Pinpoint the cell where the given text exists, returning its (x, y) midpoint coordinate. 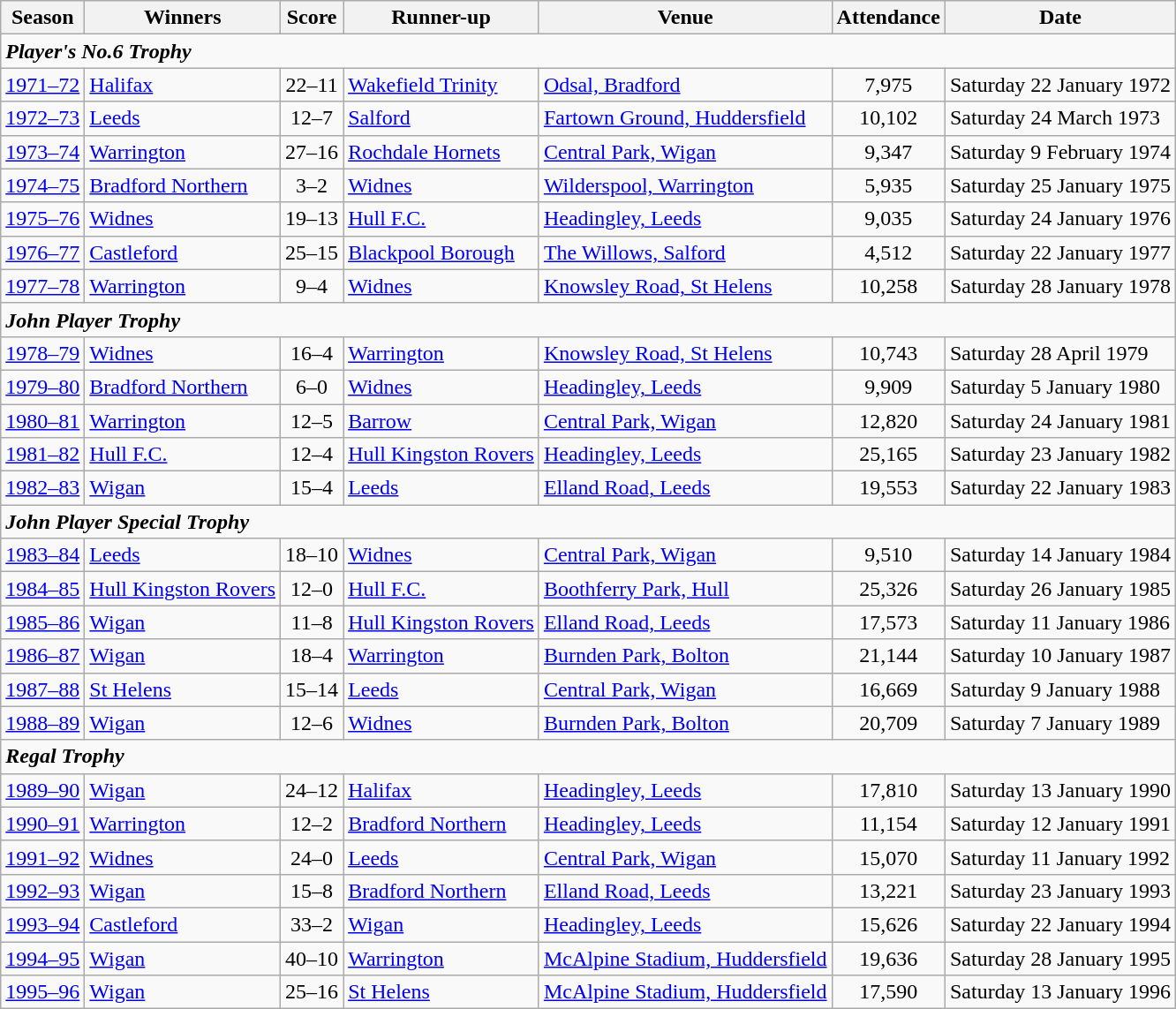
40–10 (313, 958)
11,154 (888, 824)
Barrow (441, 421)
12–4 (313, 455)
12–6 (313, 723)
16,669 (888, 689)
Winners (183, 18)
Saturday 22 January 1977 (1059, 252)
12–5 (313, 421)
The Willows, Salford (685, 252)
3–2 (313, 185)
1973–74 (42, 152)
22–11 (313, 85)
Salford (441, 118)
1983–84 (42, 555)
Saturday 7 January 1989 (1059, 723)
Blackpool Borough (441, 252)
1979–80 (42, 387)
25,165 (888, 455)
15–4 (313, 488)
15–8 (313, 891)
1977–78 (42, 286)
Saturday 22 January 1972 (1059, 85)
11–8 (313, 622)
Saturday 9 January 1988 (1059, 689)
1981–82 (42, 455)
21,144 (888, 656)
9,347 (888, 152)
15,070 (888, 857)
1972–73 (42, 118)
Saturday 22 January 1983 (1059, 488)
Saturday 13 January 1996 (1059, 992)
19–13 (313, 219)
7,975 (888, 85)
15–14 (313, 689)
Saturday 13 January 1990 (1059, 790)
Saturday 14 January 1984 (1059, 555)
5,935 (888, 185)
Saturday 24 January 1981 (1059, 421)
Fartown Ground, Huddersfield (685, 118)
1995–96 (42, 992)
27–16 (313, 152)
6–0 (313, 387)
Saturday 12 January 1991 (1059, 824)
18–4 (313, 656)
Saturday 26 January 1985 (1059, 589)
1985–86 (42, 622)
1978–79 (42, 353)
9,035 (888, 219)
1974–75 (42, 185)
10,102 (888, 118)
1992–93 (42, 891)
10,258 (888, 286)
1971–72 (42, 85)
12,820 (888, 421)
17,573 (888, 622)
Runner-up (441, 18)
10,743 (888, 353)
1976–77 (42, 252)
Rochdale Hornets (441, 152)
9,909 (888, 387)
25–15 (313, 252)
18–10 (313, 555)
25–16 (313, 992)
1990–91 (42, 824)
Season (42, 18)
Date (1059, 18)
4,512 (888, 252)
20,709 (888, 723)
Odsal, Bradford (685, 85)
25,326 (888, 589)
Boothferry Park, Hull (685, 589)
1988–89 (42, 723)
Saturday 23 January 1993 (1059, 891)
Venue (685, 18)
12–7 (313, 118)
Saturday 9 February 1974 (1059, 152)
Regal Trophy (588, 757)
Saturday 24 March 1973 (1059, 118)
Saturday 24 January 1976 (1059, 219)
1993–94 (42, 924)
17,590 (888, 992)
12–0 (313, 589)
17,810 (888, 790)
Attendance (888, 18)
Saturday 28 April 1979 (1059, 353)
Saturday 28 January 1978 (1059, 286)
12–2 (313, 824)
Saturday 25 January 1975 (1059, 185)
16–4 (313, 353)
1987–88 (42, 689)
Saturday 28 January 1995 (1059, 958)
1982–83 (42, 488)
Wakefield Trinity (441, 85)
Saturday 11 January 1986 (1059, 622)
Saturday 22 January 1994 (1059, 924)
Wilderspool, Warrington (685, 185)
13,221 (888, 891)
1994–95 (42, 958)
1975–76 (42, 219)
Saturday 10 January 1987 (1059, 656)
1984–85 (42, 589)
Saturday 11 January 1992 (1059, 857)
24–12 (313, 790)
24–0 (313, 857)
15,626 (888, 924)
9,510 (888, 555)
33–2 (313, 924)
9–4 (313, 286)
1986–87 (42, 656)
Saturday 5 January 1980 (1059, 387)
Saturday 23 January 1982 (1059, 455)
Score (313, 18)
19,553 (888, 488)
John Player Trophy (588, 320)
1980–81 (42, 421)
19,636 (888, 958)
1989–90 (42, 790)
John Player Special Trophy (588, 522)
1991–92 (42, 857)
Player's No.6 Trophy (588, 51)
